Scan for the cell matching the given text and deliver its (X, Y) coordinate at center. 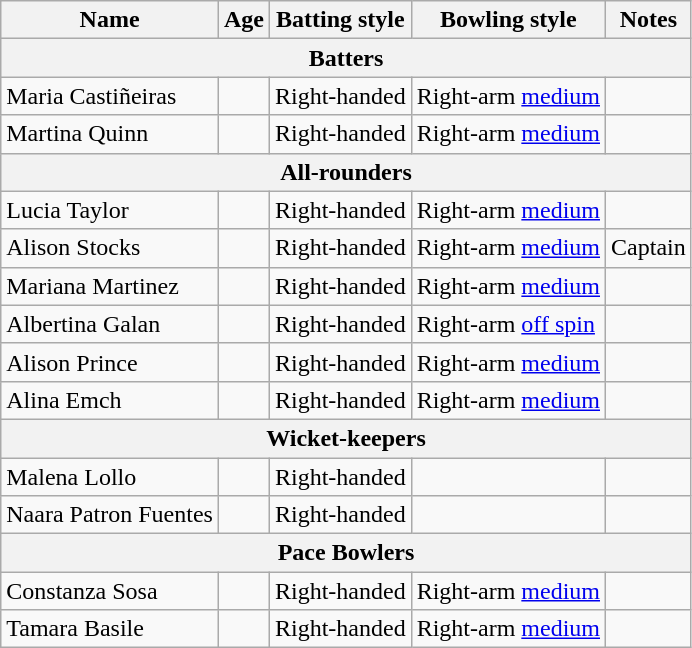
Lucia Taylor (110, 210)
Malena Lollo (110, 477)
Tamara Basile (110, 629)
Mariana Martinez (110, 286)
Pace Bowlers (346, 553)
Alison Stocks (110, 248)
Batting style (340, 20)
Constanza Sosa (110, 591)
Alison Prince (110, 362)
Alina Emch (110, 400)
Batters (346, 58)
Right-arm off spin (508, 324)
Notes (649, 20)
Martina Quinn (110, 134)
All-rounders (346, 172)
Wicket-keepers (346, 438)
Albertina Galan (110, 324)
Name (110, 20)
Captain (649, 248)
Naara Patron Fuentes (110, 515)
Bowling style (508, 20)
Maria Castiñeiras (110, 96)
Age (244, 20)
